Capture the cell that displays the provided text and extract its [x, y] central coordinate. 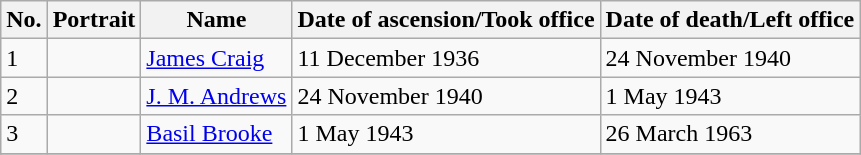
1 [24, 58]
James Craig [216, 58]
3 [24, 134]
Basil Brooke [216, 134]
Date of death/Left office [730, 20]
Portrait [94, 20]
Date of ascension/Took office [446, 20]
2 [24, 96]
26 March 1963 [730, 134]
J. M. Andrews [216, 96]
No. [24, 20]
11 December 1936 [446, 58]
Name [216, 20]
